Search for the cell housing the specified text and yield its [x, y] center coordinate. 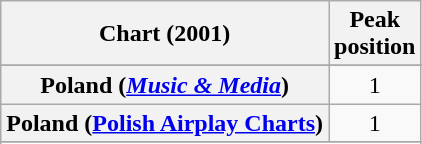
Chart (2001) [165, 34]
Poland (Polish Airplay Charts) [165, 123]
Peakposition [375, 34]
Poland (Music & Media) [165, 85]
